Identify which cell holds the provided text, then report its [x, y] central coordinate. 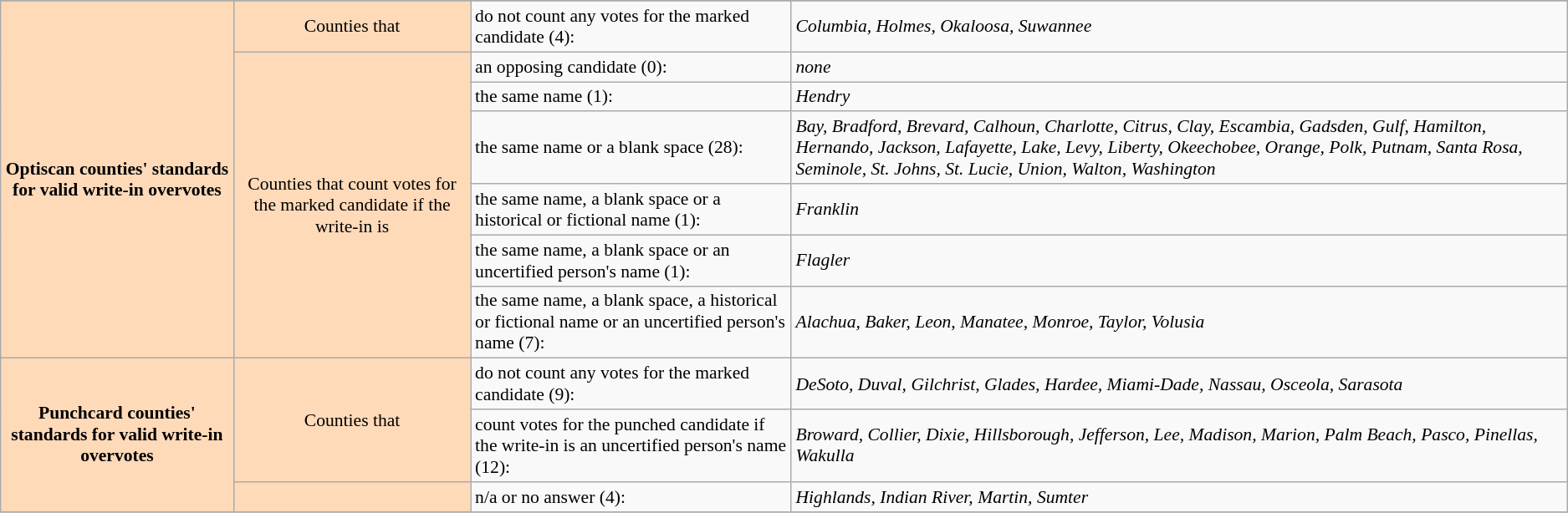
do not count any votes for the marked candidate (9): [631, 384]
count votes for the punched candidate if the write-in is an uncertified person's name (12): [631, 446]
none [1179, 67]
do not count any votes for the marked candidate (4): [631, 27]
an opposing candidate (0): [631, 67]
DeSoto, Duval, Gilchrist, Glades, Hardee, Miami-Dade, Nassau, Osceola, Sarasota [1179, 384]
the same name, a blank space or a historical or fictional name (1): [631, 209]
the same name or a blank space (28): [631, 149]
the same name (1): [631, 97]
Broward, Collier, Dixie, Hillsborough, Jefferson, Lee, Madison, Marion, Palm Beach, Pasco, Pinellas, Wakulla [1179, 446]
n/a or no answer (4): [631, 497]
the same name, a blank space or an uncertified person's name (1): [631, 261]
Columbia, Holmes, Okaloosa, Suwannee [1179, 27]
Hendry [1179, 97]
Counties that count votes for the marked candidate if the write-in is [352, 206]
Alachua, Baker, Leon, Manatee, Monroe, Taylor, Volusia [1179, 323]
Highlands, Indian River, Martin, Sumter [1179, 497]
the same name, a blank space, a historical or fictional name or an uncertified person's name (7): [631, 323]
Franklin [1179, 209]
Punchcard counties' standards for valid write-in overvotes [117, 434]
Flagler [1179, 261]
Optiscan counties' standards for valid write-in overvotes [117, 180]
